Identify which cell holds the provided text, then report its (x, y) central coordinate. 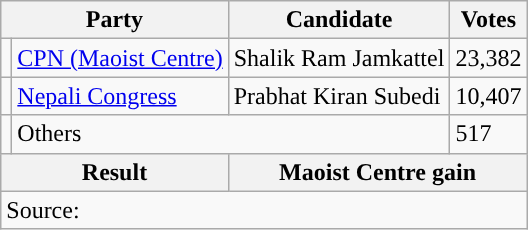
Source: (264, 210)
Result (114, 172)
CPN (Maoist Centre) (120, 58)
Maoist Centre gain (378, 172)
Votes (488, 20)
23,382 (488, 58)
Shalik Ram Jamkattel (339, 58)
517 (488, 134)
Candidate (339, 20)
Party (114, 20)
Nepali Congress (120, 96)
Prabhat Kiran Subedi (339, 96)
10,407 (488, 96)
Others (231, 134)
